Identify which cell holds the provided text, then report its [x, y] central coordinate. 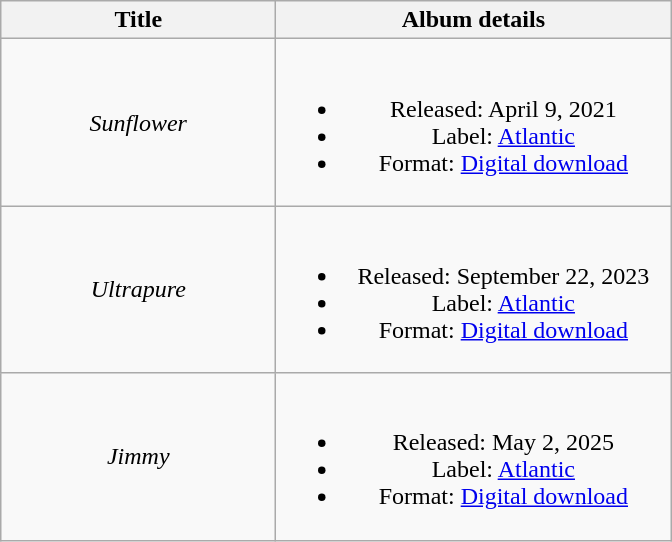
Title [138, 20]
Released: April 9, 2021Label: AtlanticFormat: Digital download [474, 122]
Jimmy [138, 456]
Sunflower [138, 122]
Released: September 22, 2023Label: AtlanticFormat: Digital download [474, 290]
Released: May 2, 2025Label: AtlanticFormat: Digital download [474, 456]
Album details [474, 20]
Ultrapure [138, 290]
